Output the (X, Y) coordinate of the center of the cell containing the given text.  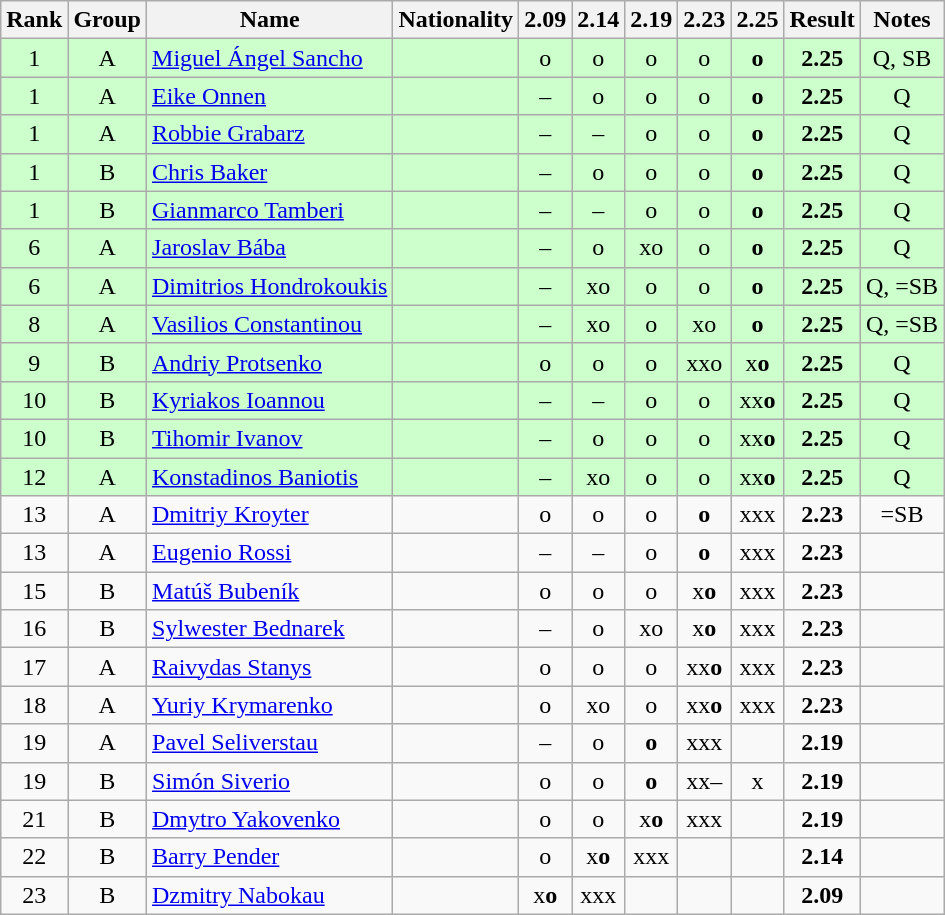
Tihomir Ivanov (270, 438)
Result (822, 20)
Group (108, 20)
8 (34, 324)
Chris Baker (270, 172)
23 (34, 895)
Notes (902, 20)
Matúš Bubeník (270, 591)
Barry Pender (270, 857)
22 (34, 857)
x (758, 781)
Andriy Protsenko (270, 362)
21 (34, 819)
18 (34, 705)
9 (34, 362)
Simón Siverio (270, 781)
Pavel Seliverstau (270, 743)
Konstadinos Baniotis (270, 477)
Dmitriy Kroyter (270, 515)
Eike Onnen (270, 96)
Nationality (456, 20)
15 (34, 591)
Dmytro Yakovenko (270, 819)
Name (270, 20)
Dimitrios Hondrokoukis (270, 286)
Vasilios Constantinou (270, 324)
Sylwester Bednarek (270, 629)
=SB (902, 515)
Yuriy Krymarenko (270, 705)
xx– (704, 781)
Miguel Ángel Sancho (270, 58)
12 (34, 477)
Jaroslav Bába (270, 248)
Dzmitry Nabokau (270, 895)
17 (34, 667)
Raivydas Stanys (270, 667)
Eugenio Rossi (270, 553)
Q, SB (902, 58)
16 (34, 629)
Robbie Grabarz (270, 134)
Rank (34, 20)
Gianmarco Tamberi (270, 210)
Kyriakos Ioannou (270, 400)
